Output the [x, y] coordinate of the center of the cell containing the given text.  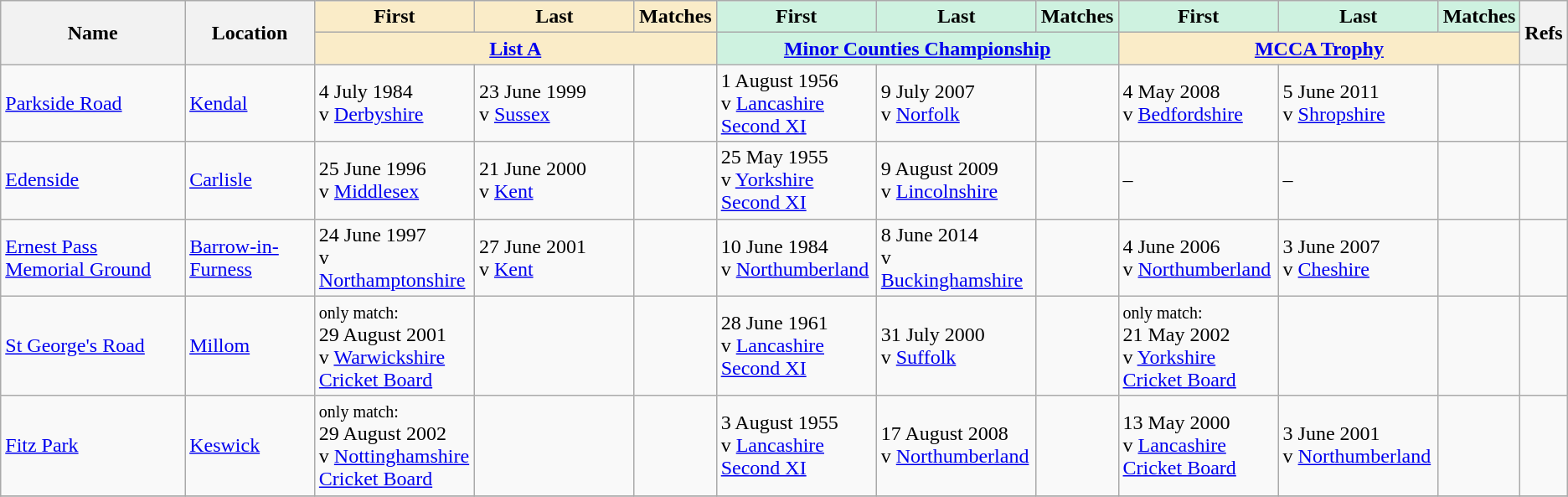
Refs [1544, 33]
1 August 1956v Lancashire Second XI [796, 103]
24 June 1997v Northamptonshire [394, 257]
Location [250, 33]
Kendal [250, 103]
4 July 1984v Derbyshire [394, 103]
17 August 2008v Northumberland [957, 446]
Carlisle [250, 180]
13 May 2000v Lancashire Cricket Board [1198, 446]
4 May 2008v Bedfordshire [1198, 103]
3 June 2001v Northumberland [1359, 446]
8 June 2014v Buckinghamshire [957, 257]
9 August 2009v Lincolnshire [957, 180]
9 July 2007v Norfolk [957, 103]
25 June 1996v Middlesex [394, 180]
27 June 2001v Kent [554, 257]
31 July 2000v Suffolk [957, 345]
4 June 2006v Northumberland [1198, 257]
Fitz Park [93, 446]
28 June 1961v Lancashire Second XI [796, 345]
21 June 2000v Kent [554, 180]
Edenside [93, 180]
Name [93, 33]
only match:29 August 2001v Warwickshire Cricket Board [394, 345]
Barrow-in-Furness [250, 257]
Ernest Pass Memorial Ground [93, 257]
List A [515, 49]
MCCA Trophy [1319, 49]
3 August 1955v Lancashire Second XI [796, 446]
St George's Road [93, 345]
5 June 2011v Shropshire [1359, 103]
25 May 1955v Yorkshire Second XI [796, 180]
Parkside Road [93, 103]
only match:21 May 2002v Yorkshire Cricket Board [1198, 345]
only match:29 August 2002v Nottinghamshire Cricket Board [394, 446]
23 June 1999v Sussex [554, 103]
Keswick [250, 446]
Millom [250, 345]
Minor Counties Championship [917, 49]
3 June 2007v Cheshire [1359, 257]
10 June 1984v Northumberland [796, 257]
